Output the [X, Y] coordinate of the center of the cell containing the given text.  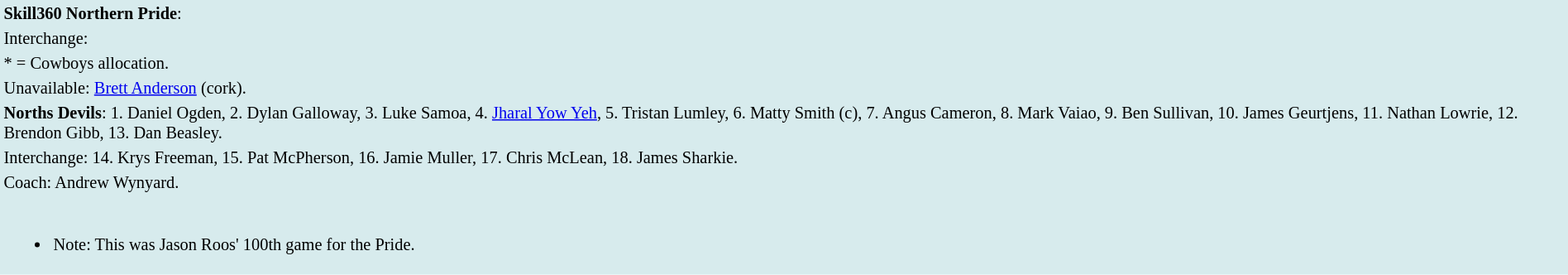
Unavailable: Brett Anderson (cork). [784, 88]
Skill360 Northern Pride: [784, 13]
Note: This was Jason Roos' 100th game for the Pride. [784, 234]
* = Cowboys allocation. [784, 63]
Coach: Andrew Wynyard. [784, 182]
Interchange: [784, 38]
Interchange: 14. Krys Freeman, 15. Pat McPherson, 16. Jamie Muller, 17. Chris McLean, 18. James Sharkie. [784, 157]
